Determine the [X, Y] coordinate at the center of the cell enclosing the given text.  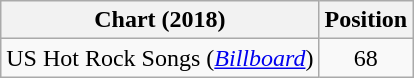
68 [366, 58]
US Hot Rock Songs (Billboard) [160, 58]
Chart (2018) [160, 20]
Position [366, 20]
